Pinpoint the cell where the given text exists, returning its (x, y) midpoint coordinate. 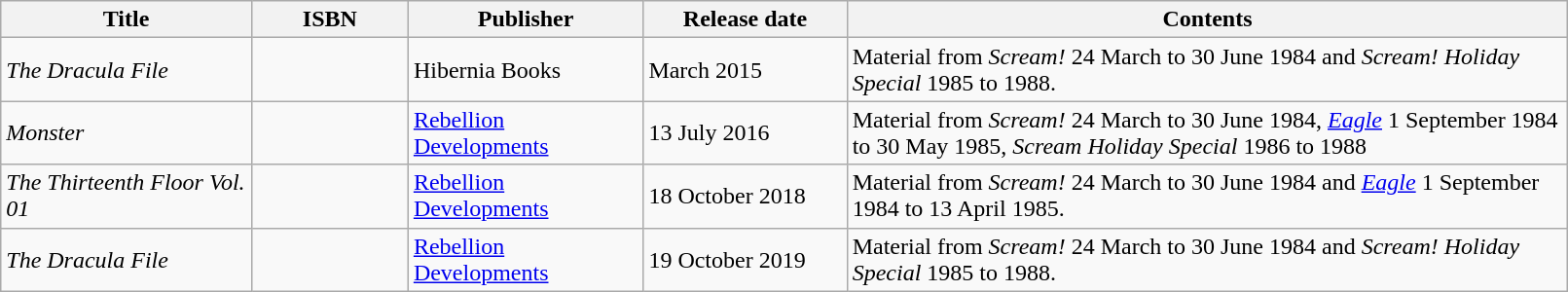
Title (127, 19)
Release date (746, 19)
Publisher (526, 19)
ISBN (329, 19)
Material from Scream! 24 March to 30 June 1984, Eagle 1 September 1984 to 30 May 1985, Scream Holiday Special 1986 to 1988 (1207, 132)
Monster (127, 132)
18 October 2018 (746, 197)
Hibernia Books (526, 70)
The Thirteenth Floor Vol. 01 (127, 197)
19 October 2019 (746, 259)
Material from Scream! 24 March to 30 June 1984 and Eagle 1 September 1984 to 13 April 1985. (1207, 197)
13 July 2016 (746, 132)
March 2015 (746, 70)
Contents (1207, 19)
